Return the (x, y) coordinate for the center point of the cell that contains the specified text.  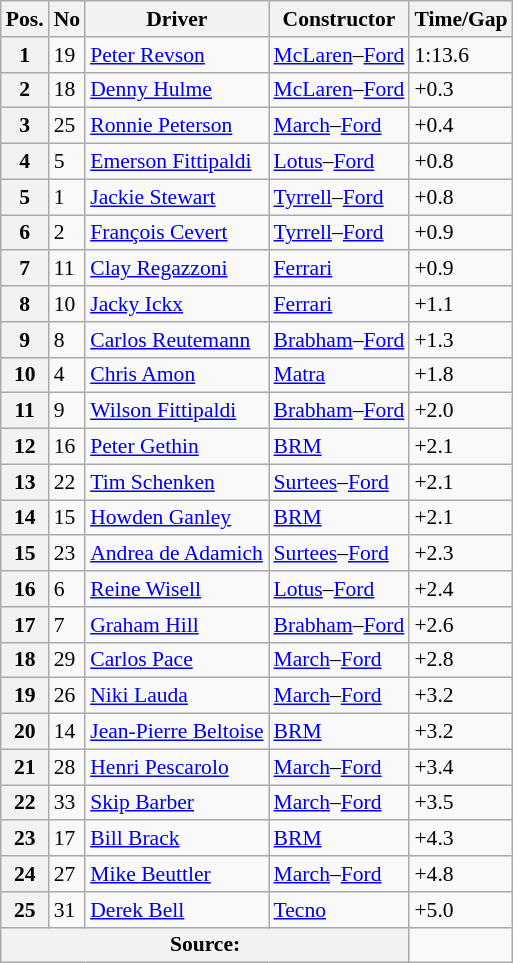
Bill Brack (176, 839)
No (68, 19)
+2.3 (460, 554)
12 (25, 447)
Skip Barber (176, 803)
Pos. (25, 19)
24 (25, 874)
+4.3 (460, 839)
François Cevert (176, 233)
+3.5 (460, 803)
Chris Amon (176, 375)
Mike Beuttler (176, 874)
28 (68, 767)
31 (68, 910)
+1.8 (460, 375)
20 (25, 732)
Jean-Pierre Beltoise (176, 732)
Reine Wisell (176, 589)
Driver (176, 19)
26 (68, 696)
+2.0 (460, 411)
Emerson Fittipaldi (176, 162)
Howden Ganley (176, 518)
+2.6 (460, 625)
+0.4 (460, 126)
Clay Regazzoni (176, 269)
Wilson Fittipaldi (176, 411)
+5.0 (460, 910)
Denny Hulme (176, 90)
Constructor (340, 19)
+1.1 (460, 304)
Henri Pescarolo (176, 767)
Carlos Reutemann (176, 340)
Niki Lauda (176, 696)
Ronnie Peterson (176, 126)
Carlos Pace (176, 660)
Source: (206, 945)
Jacky Ickx (176, 304)
+2.8 (460, 660)
Peter Revson (176, 55)
Derek Bell (176, 910)
+1.3 (460, 340)
+4.8 (460, 874)
Jackie Stewart (176, 197)
Graham Hill (176, 625)
Tim Schenken (176, 482)
Tecno (340, 910)
Andrea de Adamich (176, 554)
+3.4 (460, 767)
Peter Gethin (176, 447)
1:13.6 (460, 55)
33 (68, 803)
13 (25, 482)
29 (68, 660)
27 (68, 874)
21 (25, 767)
+0.3 (460, 90)
+2.4 (460, 589)
3 (25, 126)
Time/Gap (460, 19)
Matra (340, 375)
